Find where the given text appears and provide that cell's center as [x, y] coordinate. 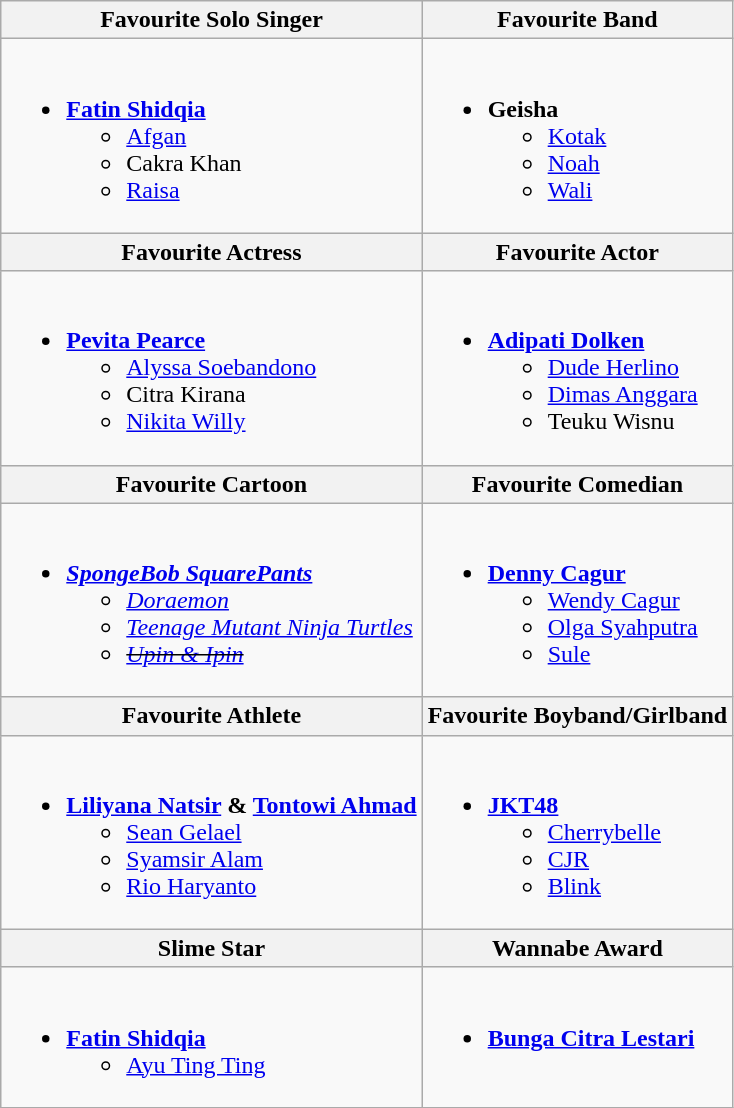
Wannabe Award [577, 948]
Favourite Solo Singer [212, 20]
Bunga Citra Lestari [577, 1037]
Fatin ShidqiaAyu Ting Ting [212, 1037]
SpongeBob SquarePantsDoraemonTeenage Mutant Ninja TurtlesUpin & Ipin [212, 600]
Slime Star [212, 948]
Favourite Cartoon [212, 484]
GeishaKotakNoahWali [577, 136]
Fatin ShidqiaAfganCakra KhanRaisa [212, 136]
Favourite Boyband/Girlband [577, 716]
Pevita PearceAlyssa SoebandonoCitra KiranaNikita Willy [212, 368]
Favourite Band [577, 20]
Liliyana Natsir & Tontowi AhmadSean GelaelSyamsir AlamRio Haryanto [212, 832]
Favourite Comedian [577, 484]
Denny CagurWendy CagurOlga SyahputraSule [577, 600]
Adipati DolkenDude HerlinoDimas AnggaraTeuku Wisnu [577, 368]
Favourite Athlete [212, 716]
Favourite Actress [212, 252]
JKT48CherrybelleCJRBlink [577, 832]
Favourite Actor [577, 252]
